Scan for the cell matching the given text and deliver its [X, Y] coordinate at center. 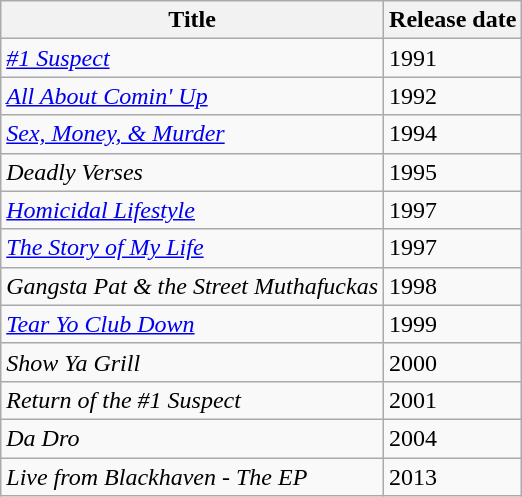
Return of the #1 Suspect [192, 400]
2013 [453, 477]
Gangsta Pat & the Street Muthafuckas [192, 286]
Da Dro [192, 438]
1991 [453, 58]
Homicidal Lifestyle [192, 210]
2000 [453, 362]
2001 [453, 400]
Release date [453, 20]
1998 [453, 286]
Title [192, 20]
1999 [453, 324]
1994 [453, 134]
#1 Suspect [192, 58]
1995 [453, 172]
1992 [453, 96]
The Story of My Life [192, 248]
Sex, Money, & Murder [192, 134]
Live from Blackhaven - The EP [192, 477]
Deadly Verses [192, 172]
Tear Yo Club Down [192, 324]
Show Ya Grill [192, 362]
2004 [453, 438]
All About Comin' Up [192, 96]
